Scan for the cell matching the given text and deliver its (x, y) coordinate at center. 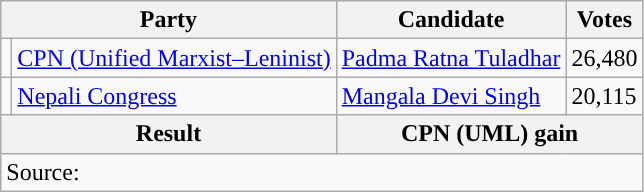
Votes (604, 20)
Source: (322, 172)
Candidate (451, 20)
Padma Ratna Tuladhar (451, 58)
26,480 (604, 58)
Mangala Devi Singh (451, 96)
CPN (UML) gain (490, 134)
20,115 (604, 96)
Nepali Congress (174, 96)
Party (168, 20)
Result (168, 134)
CPN (Unified Marxist–Leninist) (174, 58)
